Find where the given text appears and provide that cell's center as (x, y) coordinate. 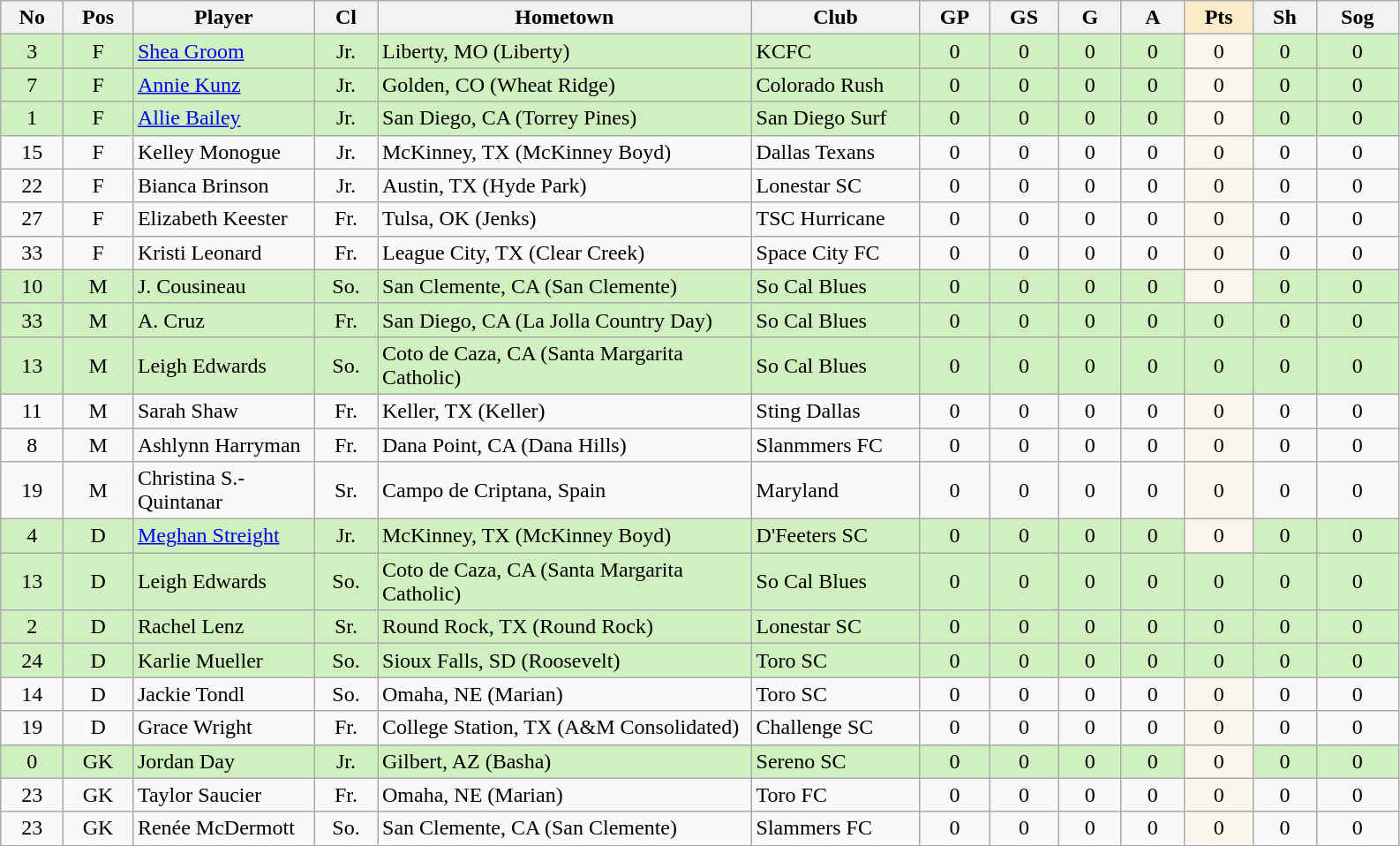
Campo de Criptana, Spain (565, 491)
Club (835, 18)
Sog (1358, 18)
Space City FC (835, 253)
Taylor Saucier (223, 795)
Toro FC (835, 795)
College Station, TX (A&M Consolidated) (565, 728)
Rachel Lenz (223, 627)
TSC Hurricane (835, 219)
8 (32, 444)
Hometown (565, 18)
Sioux Falls, SD (Roosevelt) (565, 661)
Elizabeth Keester (223, 219)
4 (32, 536)
Player (223, 18)
Dallas Texans (835, 152)
Grace Wright (223, 728)
Pts (1218, 18)
GS (1024, 18)
Allie Bailey (223, 118)
Sting Dallas (835, 411)
San Diego, CA (Torrey Pines) (565, 118)
Challenge SC (835, 728)
22 (32, 185)
League City, TX (Clear Creek) (565, 253)
15 (32, 152)
27 (32, 219)
Dana Point, CA (Dana Hills) (565, 444)
KCFC (835, 51)
3 (32, 51)
24 (32, 661)
Kristi Leonard (223, 253)
Keller, TX (Keller) (565, 411)
Austin, TX (Hyde Park) (565, 185)
Tulsa, OK (Jenks) (565, 219)
Maryland (835, 491)
Sarah Shaw (223, 411)
Round Rock, TX (Round Rock) (565, 627)
Karlie Mueller (223, 661)
GP (955, 18)
Christina S.-Quintanar (223, 491)
San Diego Surf (835, 118)
7 (32, 85)
Sereno SC (835, 761)
Sh (1285, 18)
14 (32, 694)
Colorado Rush (835, 85)
No (32, 18)
Liberty, MO (Liberty) (565, 51)
Pos (99, 18)
Golden, CO (Wheat Ridge) (565, 85)
1 (32, 118)
Slanmmers FC (835, 444)
10 (32, 286)
Jackie Tondl (223, 694)
Renée McDermott (223, 828)
Annie Kunz (223, 85)
San Diego, CA (La Jolla Country Day) (565, 320)
J. Cousineau (223, 286)
Slammers FC (835, 828)
Jordan Day (223, 761)
2 (32, 627)
Ashlynn Harryman (223, 444)
11 (32, 411)
Meghan Streight (223, 536)
Bianca Brinson (223, 185)
A (1153, 18)
Kelley Monogue (223, 152)
Cl (346, 18)
D'Feeters SC (835, 536)
Shea Groom (223, 51)
A. Cruz (223, 320)
Gilbert, AZ (Basha) (565, 761)
G (1089, 18)
